Extract the [X, Y] coordinate from the center of the cell holding the provided text.  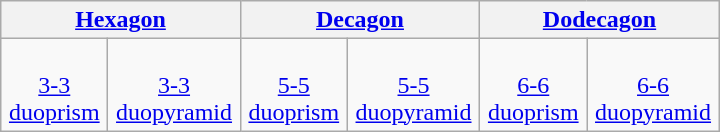
Hexagon [120, 20]
Decagon [360, 20]
6-6 duopyramid [653, 85]
5-5 duoprism [294, 85]
Dodecagon [600, 20]
3-3 duoprism [54, 85]
6-6 duoprism [534, 85]
5-5 duopyramid [413, 85]
3-3 duopyramid [174, 85]
